Capture the cell that displays the provided text and extract its [X, Y] central coordinate. 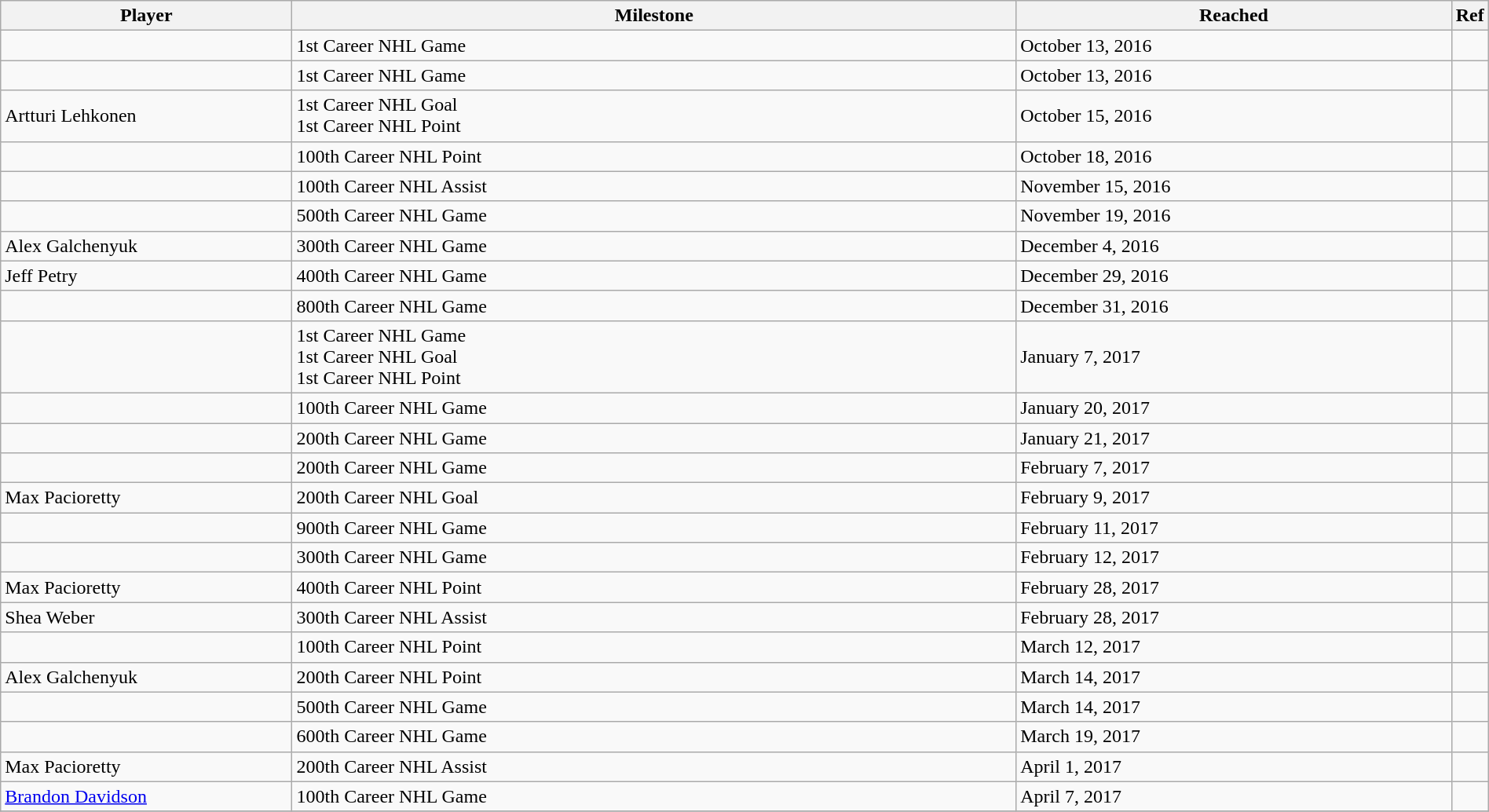
Player [146, 16]
December 4, 2016 [1234, 246]
February 7, 2017 [1234, 468]
200th Career NHL Goal [654, 498]
Brandon Davidson [146, 796]
Jeff Petry [146, 276]
November 19, 2016 [1234, 216]
January 21, 2017 [1234, 437]
March 12, 2017 [1234, 647]
March 19, 2017 [1234, 737]
400th Career NHL Point [654, 587]
600th Career NHL Game [654, 737]
October 15, 2016 [1234, 116]
1st Career NHL Game1st Career NHL Goal1st Career NHL Point [654, 357]
200th Career NHL Assist [654, 766]
100th Career NHL Assist [654, 186]
800th Career NHL Game [654, 305]
Artturi Lehkonen [146, 116]
October 18, 2016 [1234, 156]
February 12, 2017 [1234, 558]
January 20, 2017 [1234, 408]
April 1, 2017 [1234, 766]
Ref [1470, 16]
April 7, 2017 [1234, 796]
1st Career NHL Goal1st Career NHL Point [654, 116]
December 31, 2016 [1234, 305]
December 29, 2016 [1234, 276]
200th Career NHL Point [654, 677]
February 11, 2017 [1234, 528]
February 9, 2017 [1234, 498]
November 15, 2016 [1234, 186]
300th Career NHL Assist [654, 617]
900th Career NHL Game [654, 528]
Milestone [654, 16]
400th Career NHL Game [654, 276]
January 7, 2017 [1234, 357]
Reached [1234, 16]
Shea Weber [146, 617]
